Find where the given text appears and provide that cell's center as (x, y) coordinate. 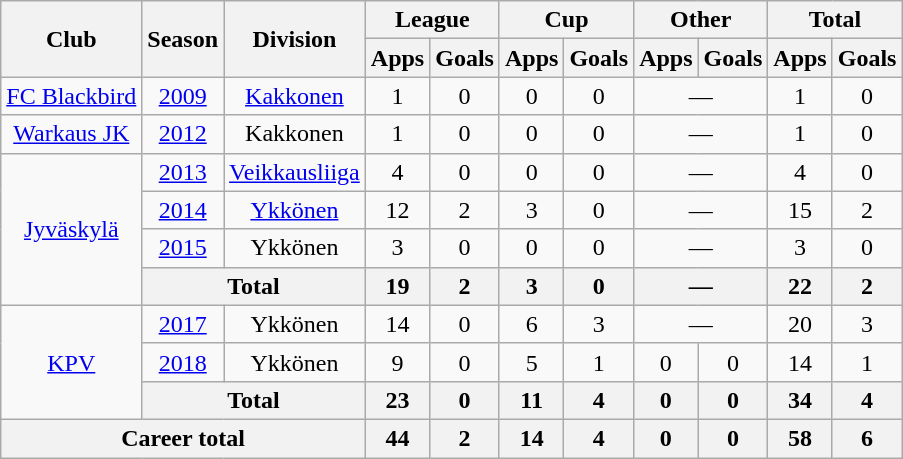
2009 (183, 96)
20 (800, 324)
KPV (72, 362)
12 (397, 210)
Jyväskylä (72, 229)
23 (397, 400)
2017 (183, 324)
Season (183, 39)
2013 (183, 172)
2014 (183, 210)
34 (800, 400)
Warkaus JK (72, 134)
15 (800, 210)
Club (72, 39)
League (432, 20)
Division (295, 39)
58 (800, 438)
9 (397, 362)
11 (531, 400)
2012 (183, 134)
44 (397, 438)
Other (701, 20)
Career total (184, 438)
Veikkausliiga (295, 172)
19 (397, 286)
2018 (183, 362)
Cup (566, 20)
5 (531, 362)
2015 (183, 248)
22 (800, 286)
FC Blackbird (72, 96)
